Scan for the cell matching the given text and deliver its [X, Y] coordinate at center. 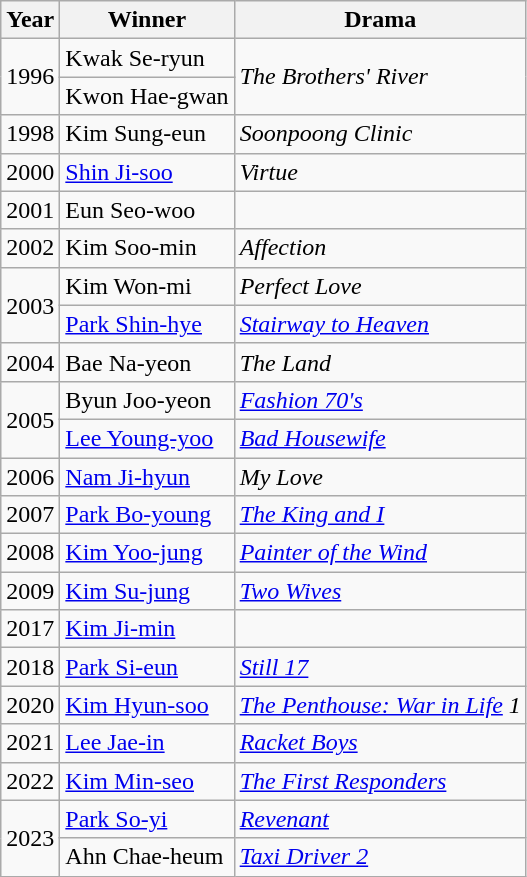
The Penthouse: War in Life 1 [380, 705]
1996 [30, 77]
2002 [30, 248]
2022 [30, 781]
Park Shin-hye [147, 324]
Lee Jae-in [147, 743]
Year [30, 20]
The First Responders [380, 781]
2006 [30, 477]
Park So-yi [147, 819]
Fashion 70's [380, 400]
Kim Min-seo [147, 781]
Two Wives [380, 591]
Drama [380, 20]
2018 [30, 667]
Park Bo-young [147, 515]
Byun Joo-yeon [147, 400]
Park Si-eun [147, 667]
2021 [30, 743]
2000 [30, 172]
Kim Soo-min [147, 248]
2020 [30, 705]
Bae Na-yeon [147, 362]
Racket Boys [380, 743]
Kim Su-jung [147, 591]
Kim Sung-eun [147, 134]
2023 [30, 838]
2017 [30, 629]
2009 [30, 591]
The Brothers' River [380, 77]
Revenant [380, 819]
Winner [147, 20]
Taxi Driver 2 [380, 857]
Still 17 [380, 667]
Painter of the Wind [380, 553]
The Land [380, 362]
Kim Hyun-soo [147, 705]
2003 [30, 305]
Shin Ji-soo [147, 172]
2004 [30, 362]
Nam Ji-hyun [147, 477]
Soonpoong Clinic [380, 134]
Eun Seo-woo [147, 210]
2007 [30, 515]
2005 [30, 419]
Kwon Hae-gwan [147, 96]
Bad Housewife [380, 438]
Virtue [380, 172]
Kim Yoo-jung [147, 553]
2001 [30, 210]
Affection [380, 248]
1998 [30, 134]
Lee Young-yoo [147, 438]
Kim Ji-min [147, 629]
Perfect Love [380, 286]
The King and I [380, 515]
Kwak Se-ryun [147, 58]
2008 [30, 553]
Stairway to Heaven [380, 324]
My Love [380, 477]
Ahn Chae-heum [147, 857]
Kim Won-mi [147, 286]
